Locate the cell with the specified text and output its (x, y) center coordinate. 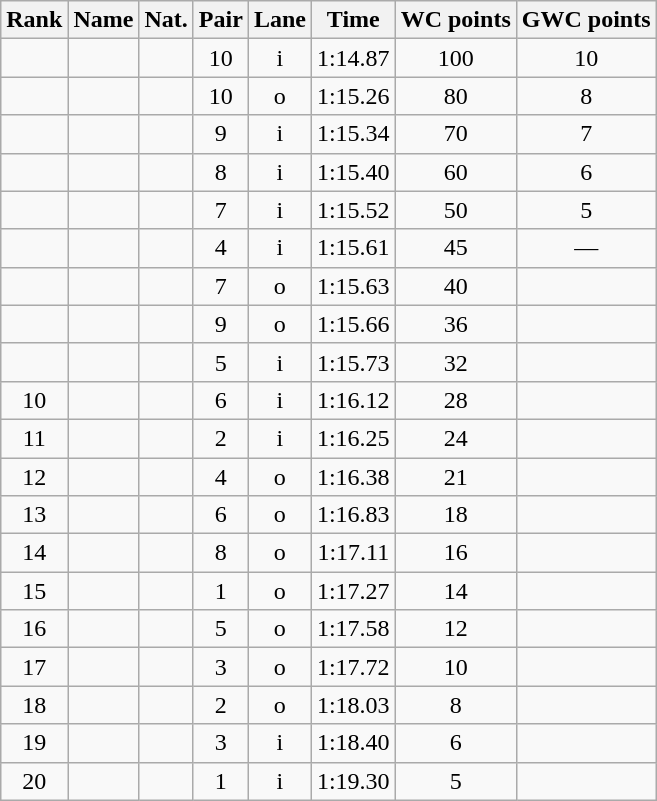
Lane (280, 20)
36 (456, 324)
1:15.66 (353, 324)
13 (34, 515)
1:15.63 (353, 286)
1:16.83 (353, 515)
1:18.03 (353, 705)
1:15.34 (353, 134)
Time (353, 20)
Pair (220, 20)
1:15.40 (353, 172)
1:16.25 (353, 438)
80 (456, 96)
WC points (456, 20)
17 (34, 667)
19 (34, 743)
GWC points (586, 20)
28 (456, 400)
21 (456, 477)
1:17.27 (353, 591)
1:17.72 (353, 667)
100 (456, 58)
70 (456, 134)
1:16.12 (353, 400)
11 (34, 438)
50 (456, 210)
Name (104, 20)
1:15.73 (353, 362)
15 (34, 591)
Nat. (166, 20)
Rank (34, 20)
20 (34, 781)
1:19.30 (353, 781)
1:14.87 (353, 58)
1:16.38 (353, 477)
1:15.52 (353, 210)
1:17.58 (353, 629)
1:17.11 (353, 553)
1:15.26 (353, 96)
40 (456, 286)
— (586, 248)
24 (456, 438)
32 (456, 362)
1:15.61 (353, 248)
45 (456, 248)
60 (456, 172)
1:18.40 (353, 743)
